Return [X, Y] of the center of cell containing provided text 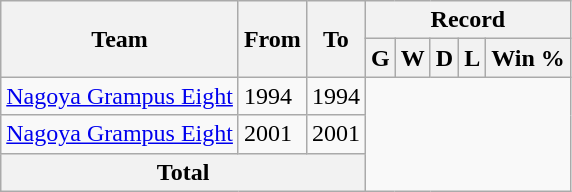
To [336, 39]
Team [120, 39]
Win % [528, 58]
From [272, 39]
D [444, 58]
G [380, 58]
Record [468, 20]
L [472, 58]
W [412, 58]
Total [184, 172]
